Locate the cell with the specified text and output its (x, y) center coordinate. 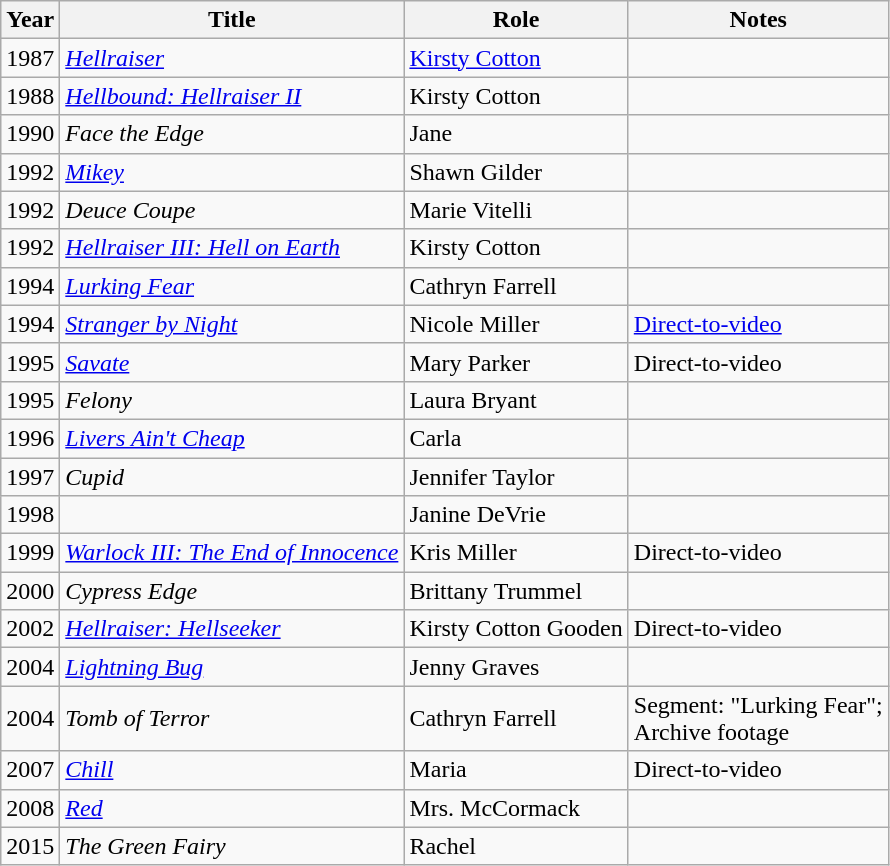
1988 (30, 96)
Cypress Edge (232, 591)
Lurking Fear (232, 286)
Carla (516, 438)
2002 (30, 629)
Year (30, 20)
Maria (516, 770)
Tomb of Terror (232, 718)
Warlock III: The End of Innocence (232, 553)
Title (232, 20)
Mary Parker (516, 362)
Hellraiser: Hellseeker (232, 629)
Mrs. McCormack (516, 808)
Lightning Bug (232, 667)
Brittany Trummel (516, 591)
Rachel (516, 846)
Marie Vitelli (516, 210)
2000 (30, 591)
Face the Edge (232, 134)
Segment: "Lurking Fear"; Archive footage (758, 718)
Hellraiser III: Hell on Earth (232, 248)
Hellbound: Hellraiser II (232, 96)
1999 (30, 553)
1997 (30, 477)
Jennifer Taylor (516, 477)
1987 (30, 58)
Jenny Graves (516, 667)
Savate (232, 362)
The Green Fairy (232, 846)
Felony (232, 400)
Laura Bryant (516, 400)
Shawn Gilder (516, 172)
Role (516, 20)
Nicole Miller (516, 324)
1996 (30, 438)
Livers Ain't Cheap (232, 438)
Notes (758, 20)
Hellraiser (232, 58)
Chill (232, 770)
Cupid (232, 477)
Stranger by Night (232, 324)
Jane (516, 134)
1998 (30, 515)
Kirsty Cotton Gooden (516, 629)
2008 (30, 808)
Red (232, 808)
2007 (30, 770)
Janine DeVrie (516, 515)
Kris Miller (516, 553)
Deuce Coupe (232, 210)
Mikey (232, 172)
1990 (30, 134)
2015 (30, 846)
